Output the (x, y) coordinate of the center of the cell containing the given text.  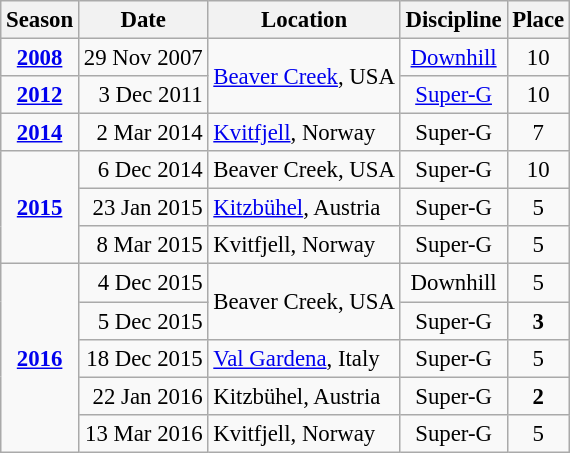
22 Jan 2016 (143, 396)
2008 (40, 58)
Location (304, 20)
3 Dec 2011 (143, 95)
3 (538, 321)
4 Dec 2015 (143, 283)
7 (538, 133)
2 (538, 396)
Discipline (454, 20)
6 Dec 2014 (143, 170)
2012 (40, 95)
Place (538, 20)
Season (40, 20)
18 Dec 2015 (143, 358)
2014 (40, 133)
23 Jan 2015 (143, 208)
8 Mar 2015 (143, 245)
2015 (40, 208)
29 Nov 2007 (143, 58)
13 Mar 2016 (143, 433)
Date (143, 20)
5 Dec 2015 (143, 321)
Val Gardena, Italy (304, 358)
2 Mar 2014 (143, 133)
2016 (40, 358)
